For the text-containing cell, return its midpoint in (x, y) coordinate format. 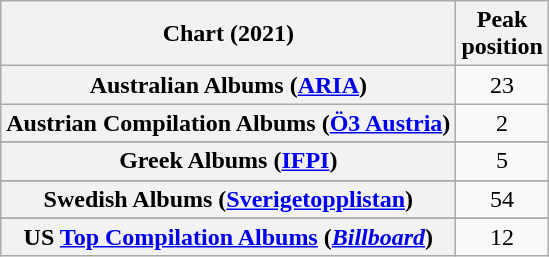
12 (502, 237)
Greek Albums (IFPI) (228, 161)
Swedish Albums (Sverigetopplistan) (228, 199)
Peakposition (502, 34)
US Top Compilation Albums (Billboard) (228, 237)
2 (502, 123)
23 (502, 85)
54 (502, 199)
5 (502, 161)
Australian Albums (ARIA) (228, 85)
Austrian Compilation Albums (Ö3 Austria) (228, 123)
Chart (2021) (228, 34)
